Locate the cell with the specified text and output its (x, y) center coordinate. 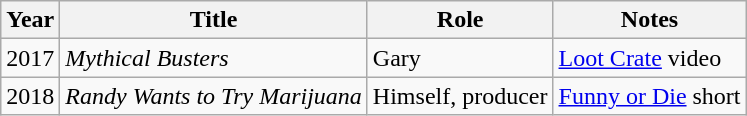
Title (214, 20)
Loot Crate video (650, 58)
Role (460, 20)
2018 (30, 96)
2017 (30, 58)
Year (30, 20)
Randy Wants to Try Marijuana (214, 96)
Mythical Busters (214, 58)
Gary (460, 58)
Himself, producer (460, 96)
Funny or Die short (650, 96)
Notes (650, 20)
